Capture the cell that displays the provided text and extract its [x, y] central coordinate. 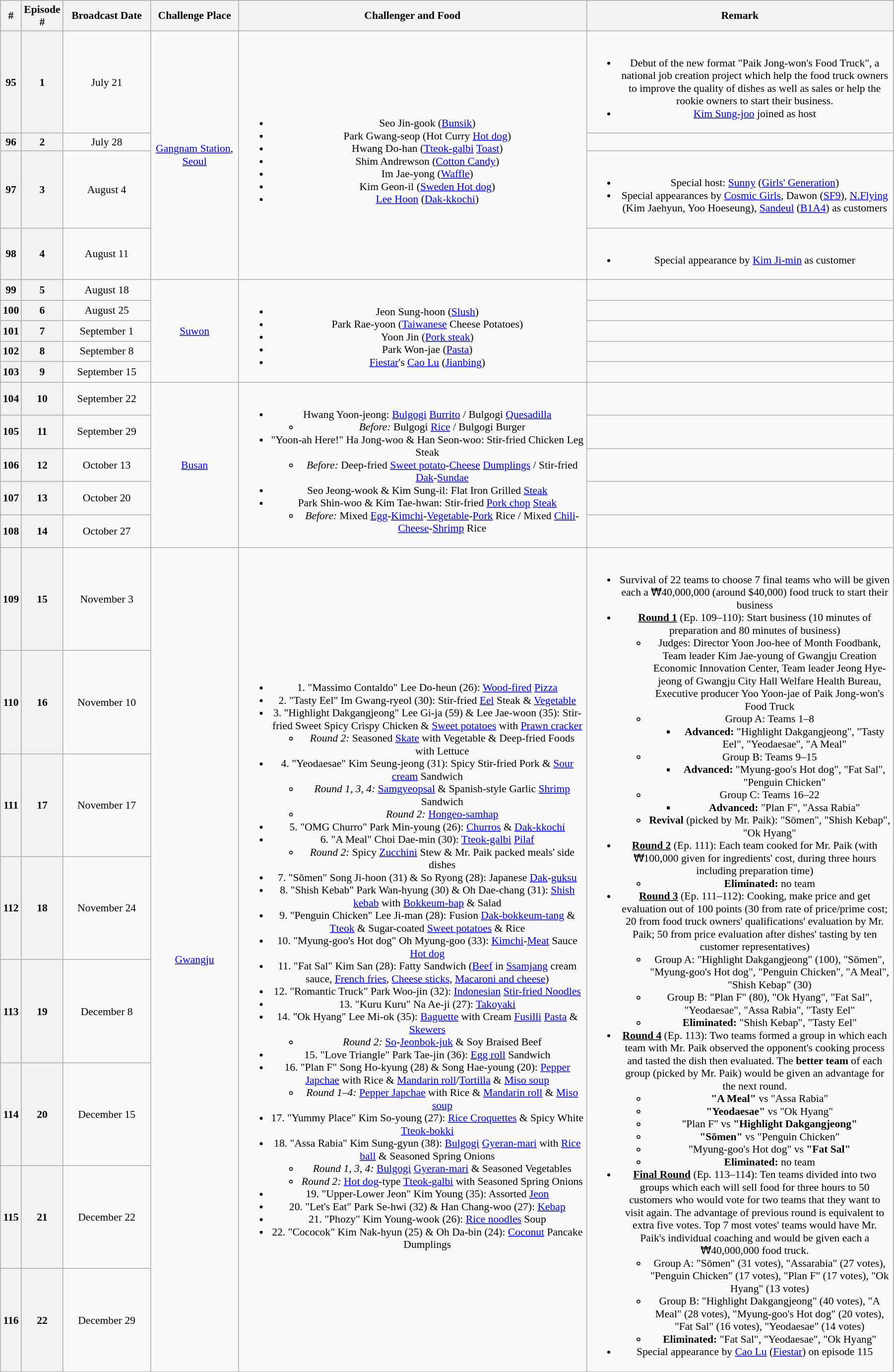
100 [11, 311]
December 29 [107, 1320]
5 [42, 290]
November 24 [107, 908]
15 [42, 600]
6 [42, 311]
7 [42, 331]
11 [42, 432]
December 22 [107, 1217]
Gwangju [194, 960]
November 3 [107, 600]
20 [42, 1114]
September 29 [107, 432]
114 [11, 1114]
October 20 [107, 498]
110 [11, 702]
16 [42, 702]
September 22 [107, 399]
November 17 [107, 805]
101 [11, 331]
July 28 [107, 142]
Special appearance by Kim Ji-min as customer [740, 254]
19 [42, 1012]
106 [11, 466]
Challenge Place [194, 16]
Suwon [194, 331]
2 [42, 142]
Episode # [42, 16]
99 [11, 290]
# [11, 16]
September 8 [107, 351]
October 27 [107, 531]
96 [11, 142]
107 [11, 498]
112 [11, 908]
95 [11, 82]
October 13 [107, 466]
22 [42, 1320]
September 1 [107, 331]
12 [42, 466]
109 [11, 600]
December 8 [107, 1012]
104 [11, 399]
Busan [194, 465]
108 [11, 531]
July 21 [107, 82]
13 [42, 498]
August 4 [107, 190]
21 [42, 1217]
1 [42, 82]
103 [11, 372]
Broadcast Date [107, 16]
115 [11, 1217]
December 15 [107, 1114]
14 [42, 531]
September 15 [107, 372]
August 18 [107, 290]
116 [11, 1320]
111 [11, 805]
10 [42, 399]
November 10 [107, 702]
98 [11, 254]
113 [11, 1012]
102 [11, 351]
8 [42, 351]
August 25 [107, 311]
Gangnam Station, Seoul [194, 155]
Remark [740, 16]
105 [11, 432]
18 [42, 908]
4 [42, 254]
Jeon Sung-hoon (Slush)Park Rae-yoon (Taiwanese Cheese Potatoes)Yoon Jin (Pork steak)Park Won-jae (Pasta)Fiestar's Cao Lu (Jianbing) [413, 331]
August 11 [107, 254]
Challenger and Food [413, 16]
97 [11, 190]
17 [42, 805]
9 [42, 372]
3 [42, 190]
